From the cell containing the given text, extract its center point as (X, Y) coordinate. 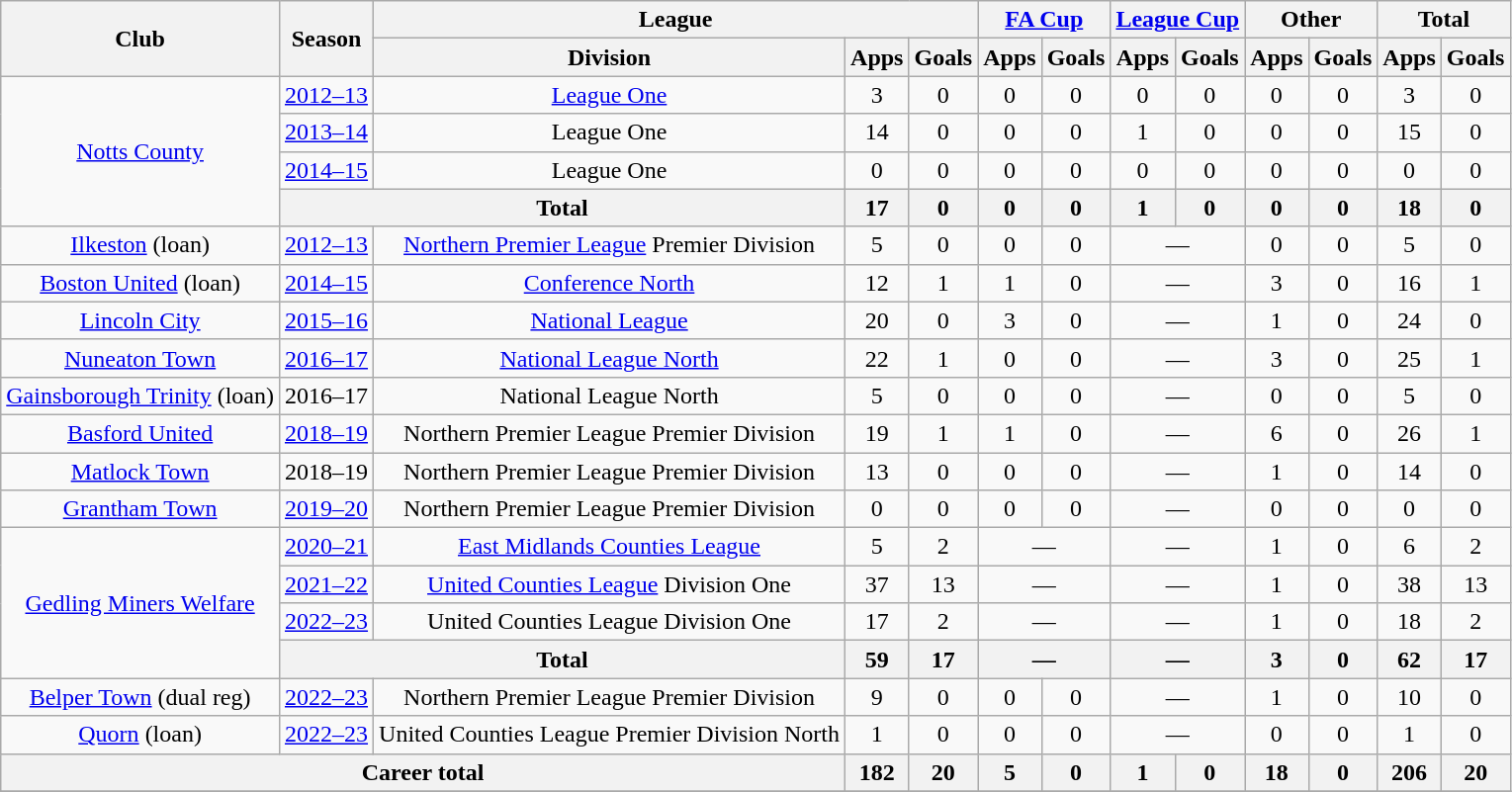
206 (1409, 772)
16 (1409, 283)
League Cup (1178, 20)
Quorn (loan) (140, 735)
Nuneaton Town (140, 358)
26 (1409, 433)
Season (326, 39)
Career total (423, 772)
Grantham Town (140, 509)
2015–16 (326, 320)
10 (1409, 697)
East Midlands Counties League (609, 547)
25 (1409, 358)
Belper Town (dual reg) (140, 697)
National League (609, 320)
FA Cup (1044, 20)
38 (1409, 584)
15 (1409, 132)
Division (609, 57)
2020–21 (326, 547)
Gedling Miners Welfare (140, 603)
19 (877, 433)
Matlock Town (140, 472)
22 (877, 358)
Notts County (140, 151)
2019–20 (326, 509)
2021–22 (326, 584)
37 (877, 584)
Gainsborough Trinity (loan) (140, 396)
Other (1311, 20)
Lincoln City (140, 320)
Conference North (609, 283)
12 (877, 283)
Basford United (140, 433)
Ilkeston (loan) (140, 245)
62 (1409, 660)
182 (877, 772)
Boston United (loan) (140, 283)
9 (877, 697)
League (676, 20)
United Counties League Premier Division North (609, 735)
59 (877, 660)
Club (140, 39)
2013–14 (326, 132)
24 (1409, 320)
